For the text-containing cell, return its midpoint in [X, Y] coordinate format. 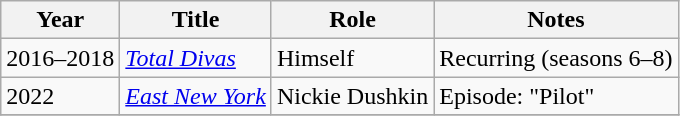
Role [352, 20]
Year [60, 20]
Himself [352, 58]
Title [196, 20]
Nickie Dushkin [352, 96]
2016–2018 [60, 58]
East New York [196, 96]
2022 [60, 96]
Episode: "Pilot" [556, 96]
Recurring (seasons 6–8) [556, 58]
Total Divas [196, 58]
Notes [556, 20]
